Capture the cell that displays the provided text and extract its [X, Y] central coordinate. 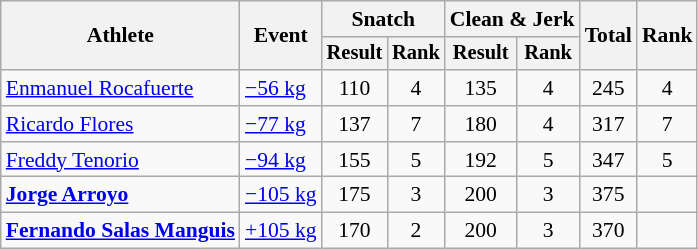
370 [608, 231]
110 [355, 88]
2 [416, 231]
Fernando Salas Manguis [120, 231]
175 [355, 195]
Enmanuel Rocafuerte [120, 88]
Athlete [120, 36]
Ricardo Flores [120, 124]
Clean & Jerk [512, 19]
−94 kg [281, 160]
375 [608, 195]
Freddy Tenorio [120, 160]
317 [608, 124]
170 [355, 231]
−56 kg [281, 88]
+105 kg [281, 231]
Jorge Arroyo [120, 195]
−105 kg [281, 195]
137 [355, 124]
Total [608, 36]
245 [608, 88]
155 [355, 160]
Event [281, 36]
Snatch [384, 19]
192 [481, 160]
−77 kg [281, 124]
347 [608, 160]
135 [481, 88]
180 [481, 124]
